Provide the (X, Y) coordinate of the cell's center where the given text is located.  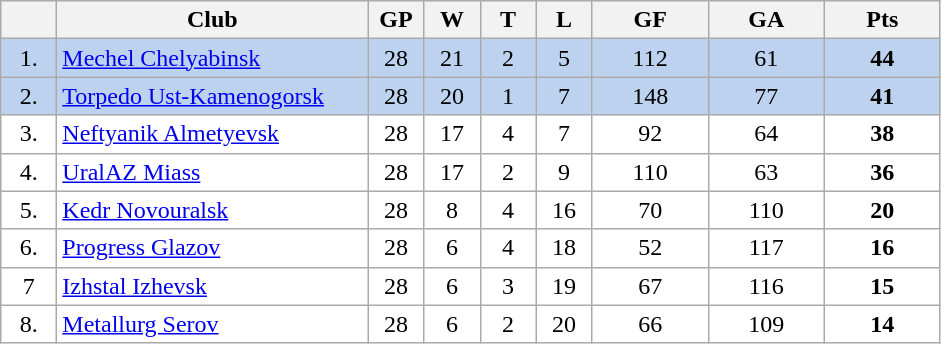
5. (29, 210)
GP (396, 20)
Torpedo Ust-Kamenogorsk (212, 96)
92 (650, 134)
Club (212, 20)
GA (766, 20)
8. (29, 324)
63 (766, 172)
67 (650, 286)
Neftyanik Almetyevsk (212, 134)
1 (508, 96)
4. (29, 172)
109 (766, 324)
15 (882, 286)
9 (564, 172)
5 (564, 58)
66 (650, 324)
61 (766, 58)
148 (650, 96)
77 (766, 96)
41 (882, 96)
Mechel Chelyabinsk (212, 58)
38 (882, 134)
14 (882, 324)
117 (766, 248)
8 (452, 210)
3. (29, 134)
52 (650, 248)
6. (29, 248)
18 (564, 248)
L (564, 20)
Progress Glazov (212, 248)
Pts (882, 20)
UralAZ Miass (212, 172)
44 (882, 58)
64 (766, 134)
2. (29, 96)
21 (452, 58)
36 (882, 172)
W (452, 20)
19 (564, 286)
1. (29, 58)
GF (650, 20)
70 (650, 210)
116 (766, 286)
Izhstal Izhevsk (212, 286)
T (508, 20)
Metallurg Serov (212, 324)
112 (650, 58)
3 (508, 286)
Kedr Novouralsk (212, 210)
